Return the [X, Y] coordinate for the center point of the cell that contains the specified text.  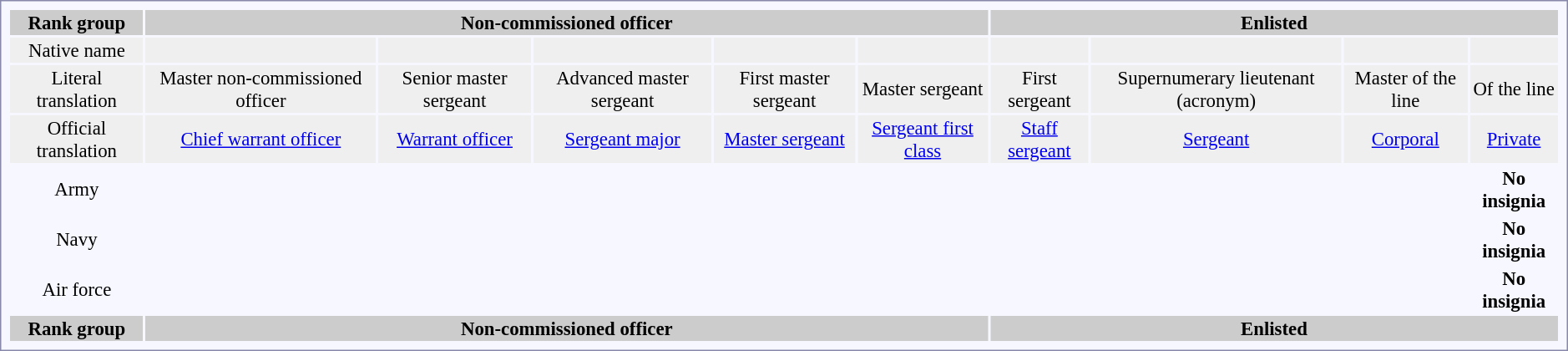
Of the line [1514, 89]
First master sergeant [785, 89]
Native name [77, 50]
Literal translation [77, 89]
Warrant officer [454, 139]
Private [1514, 139]
Army [77, 189]
Master non-commissioned officer [260, 89]
Supernumerary lieutenant (acronym) [1216, 89]
Senior master sergeant [454, 89]
Staff sergeant [1039, 139]
Master of the line [1405, 89]
Chief warrant officer [260, 139]
Air force [77, 289]
Corporal [1405, 139]
Sergeant [1216, 139]
Sergeant major [623, 139]
First sergeant [1039, 89]
Advanced master sergeant [623, 89]
Official translation [77, 139]
Sergeant first class [923, 139]
Navy [77, 239]
